Extract the (x, y) coordinate from the center of the cell holding the provided text.  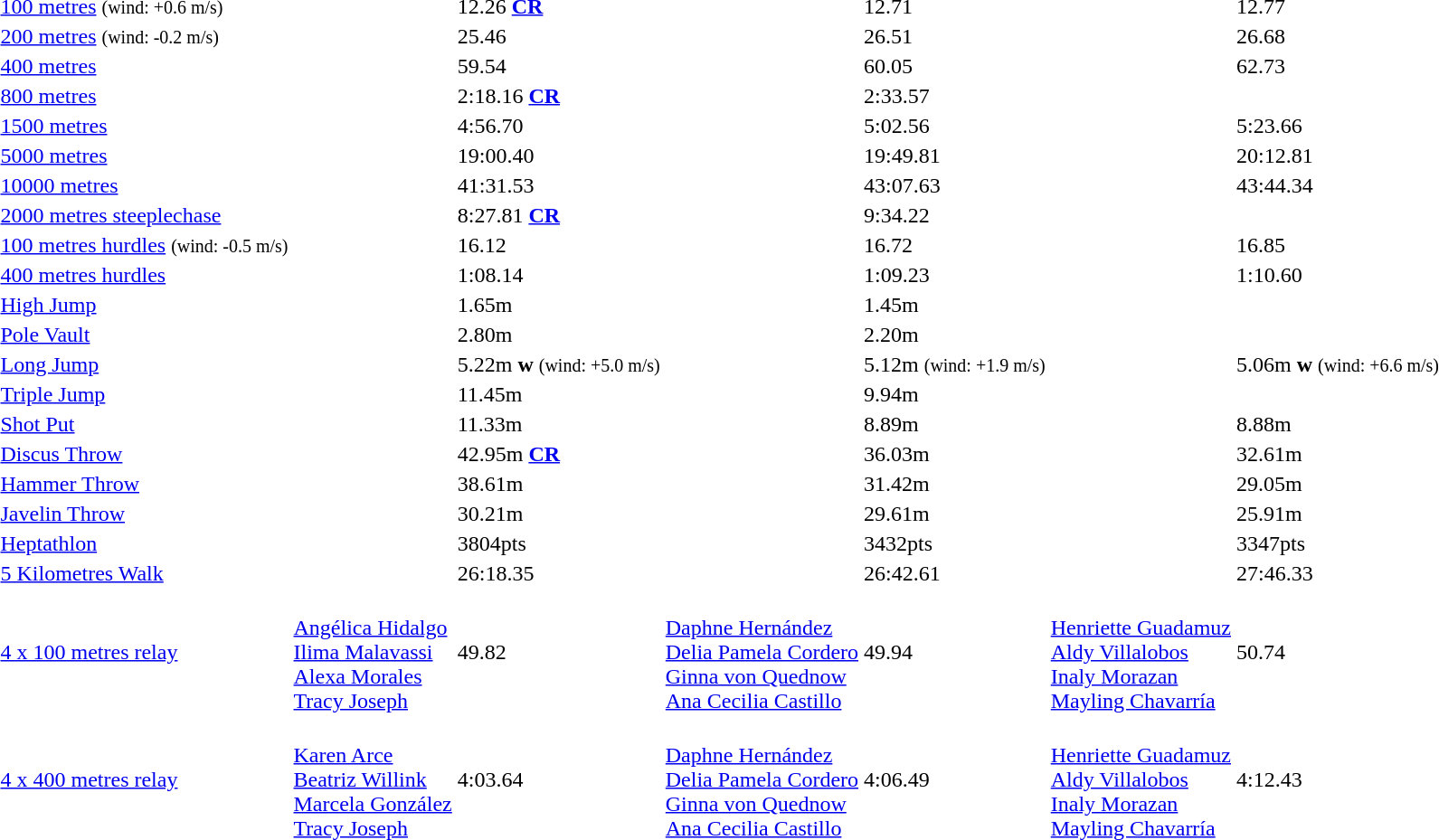
2.20m (955, 335)
Angélica Hidalgo Ilima Malavassi Alexa Morales Tracy Joseph (373, 652)
41:31.53 (559, 185)
49.94 (955, 652)
42.95m CR (559, 454)
11.33m (559, 424)
11.45m (559, 394)
60.05 (955, 66)
49.82 (559, 652)
5.22m w (wind: +5.0 m/s) (559, 364)
5:02.56 (955, 126)
4:56.70 (559, 126)
2.80m (559, 335)
1:08.14 (559, 275)
26:42.61 (955, 573)
29.61m (955, 514)
16.12 (559, 245)
36.03m (955, 454)
19:00.40 (559, 156)
59.54 (559, 66)
5.12m (wind: +1.9 m/s) (955, 364)
43:07.63 (955, 185)
Henriette Guadamuz Aldy Villalobos Inaly Morazan Mayling Chavarría (1141, 652)
3432pts (955, 543)
2:33.57 (955, 96)
26:18.35 (559, 573)
38.61m (559, 484)
30.21m (559, 514)
1:09.23 (955, 275)
8:27.81 CR (559, 215)
25.46 (559, 36)
16.72 (955, 245)
2:18.16 CR (559, 96)
1.65m (559, 305)
9.94m (955, 394)
1.45m (955, 305)
Daphne Hernández Delia Pamela Cordero Ginna von Quednow Ana Cecilia Castillo (762, 652)
26.51 (955, 36)
31.42m (955, 484)
3804pts (559, 543)
19:49.81 (955, 156)
9:34.22 (955, 215)
8.89m (955, 424)
